Search for the cell housing the specified text and yield its [X, Y] center coordinate. 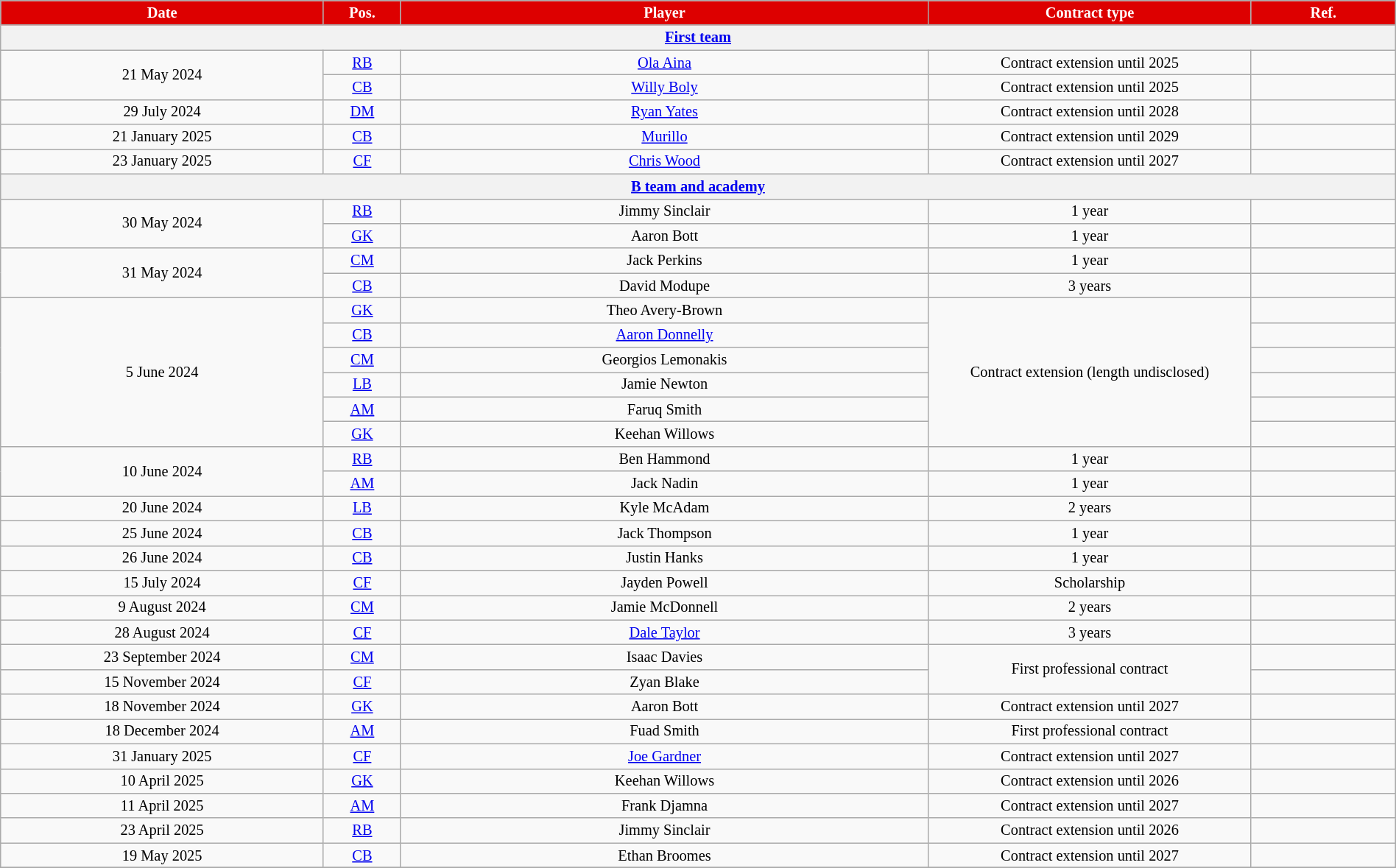
28 August 2024 [162, 632]
20 June 2024 [162, 508]
Zyan Blake [664, 682]
Chris Wood [664, 161]
23 September 2024 [162, 657]
Ryan Yates [664, 112]
Frank Djamna [664, 805]
First team [698, 38]
Ref. [1323, 13]
18 November 2024 [162, 707]
26 June 2024 [162, 558]
9 August 2024 [162, 607]
Jack Nadin [664, 484]
23 April 2025 [162, 830]
Isaac Davies [664, 657]
Player [664, 13]
Scholarship [1090, 582]
Contract extension until 2028 [1090, 112]
B team and academy [698, 186]
15 July 2024 [162, 582]
Jack Thompson [664, 533]
Faruq Smith [664, 409]
Pos. [362, 13]
11 April 2025 [162, 805]
15 November 2024 [162, 682]
31 May 2024 [162, 272]
Date [162, 13]
Joe Gardner [664, 756]
David Modupe [664, 286]
21 May 2024 [162, 75]
29 July 2024 [162, 112]
Georgios Lemonakis [664, 360]
Jayden Powell [664, 582]
18 December 2024 [162, 731]
21 January 2025 [162, 137]
Murillo [664, 137]
Jamie McDonnell [664, 607]
Willy Boly [664, 87]
Ola Aina [664, 63]
Contract type [1090, 13]
Contract extension (length undisclosed) [1090, 372]
23 January 2025 [162, 161]
Kyle McAdam [664, 508]
30 May 2024 [162, 224]
Aaron Donnelly [664, 335]
Jack Perkins [664, 261]
Contract extension until 2029 [1090, 137]
25 June 2024 [162, 533]
Dale Taylor [664, 632]
31 January 2025 [162, 756]
Fuad Smith [664, 731]
DM [362, 112]
Theo Avery-Brown [664, 310]
Justin Hanks [664, 558]
10 June 2024 [162, 471]
Ethan Broomes [664, 855]
Ben Hammond [664, 459]
5 June 2024 [162, 372]
Jamie Newton [664, 384]
10 April 2025 [162, 781]
19 May 2025 [162, 855]
